Return the (x, y) coordinate for the center point of the cell that contains the specified text.  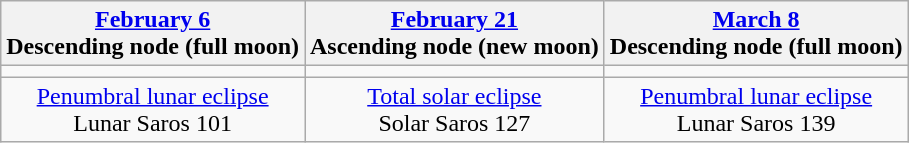
Penumbral lunar eclipseLunar Saros 139 (756, 110)
March 8Descending node (full moon) (756, 34)
February 21Ascending node (new moon) (454, 34)
Penumbral lunar eclipseLunar Saros 101 (153, 110)
Total solar eclipseSolar Saros 127 (454, 110)
February 6Descending node (full moon) (153, 34)
